Return [x, y] of the center of cell containing provided text 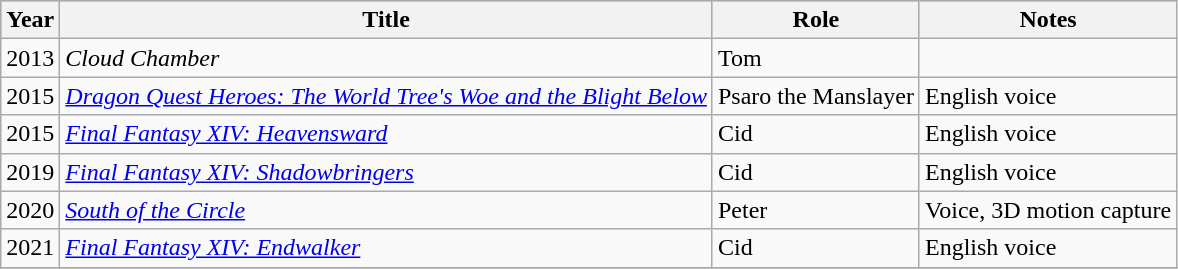
Year [30, 20]
Cloud Chamber [386, 58]
Title [386, 20]
2021 [30, 248]
2020 [30, 210]
Voice, 3D motion capture [1048, 210]
Final Fantasy XIV: Endwalker [386, 248]
Notes [1048, 20]
Role [816, 20]
Peter [816, 210]
Final Fantasy XIV: Shadowbringers [386, 172]
Tom [816, 58]
2013 [30, 58]
South of the Circle [386, 210]
Dragon Quest Heroes: The World Tree's Woe and the Blight Below [386, 96]
Final Fantasy XIV: Heavensward [386, 134]
2019 [30, 172]
Psaro the Manslayer [816, 96]
